Determine the [X, Y] coordinate at the center of the cell enclosing the given text.  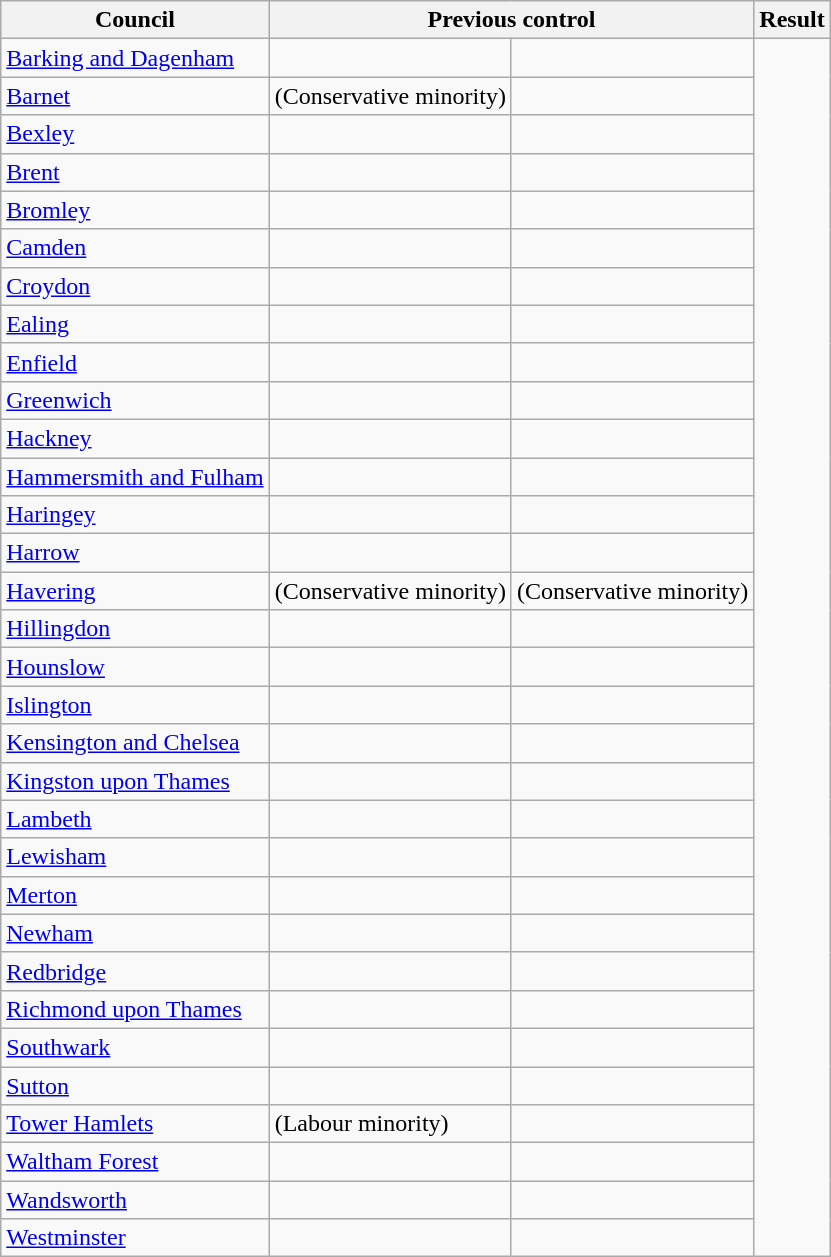
Wandsworth [135, 1200]
Islington [135, 705]
Previous control [512, 20]
Merton [135, 895]
Enfield [135, 362]
Barnet [135, 96]
Harrow [135, 553]
Lambeth [135, 819]
Hammersmith and Fulham [135, 477]
Westminster [135, 1238]
Southwark [135, 1047]
Croydon [135, 286]
Kensington and Chelsea [135, 743]
Hillingdon [135, 629]
Brent [135, 172]
Bexley [135, 134]
Camden [135, 248]
Havering [135, 591]
Tower Hamlets [135, 1124]
Waltham Forest [135, 1162]
Sutton [135, 1085]
(Labour minority) [390, 1124]
Council [135, 20]
Bromley [135, 210]
Haringey [135, 515]
Kingston upon Thames [135, 781]
Richmond upon Thames [135, 1009]
Newham [135, 933]
Lewisham [135, 857]
Barking and Dagenham [135, 58]
Redbridge [135, 971]
Hounslow [135, 667]
Greenwich [135, 400]
Result [792, 20]
Ealing [135, 324]
Hackney [135, 438]
